Provide the (x, y) coordinate of the cell's center where the given text is located.  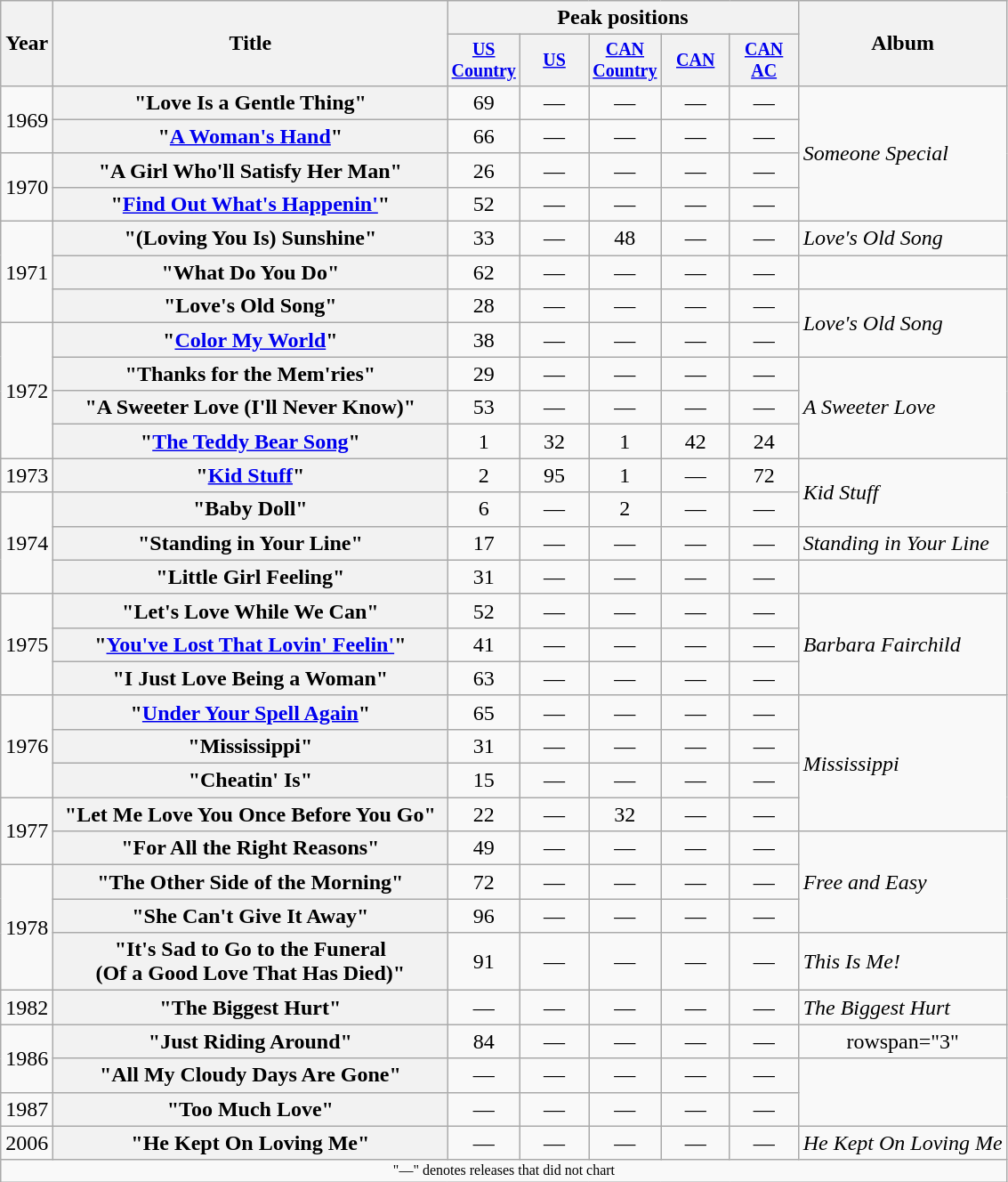
"Let Me Love You Once Before You Go" (251, 814)
He Kept On Loving Me (902, 1143)
Album (902, 44)
1972 (27, 391)
US Country (484, 61)
62 (484, 272)
"Mississippi" (251, 746)
28 (484, 306)
"The Other Side of the Morning" (251, 882)
48 (625, 239)
65 (484, 712)
Barbara Fairchild (902, 644)
"Love's Old Song" (251, 306)
US (555, 61)
CAN (696, 61)
1986 (27, 1058)
CAN AC (763, 61)
Peak positions (623, 18)
"I Just Love Being a Woman" (251, 678)
"Let's Love While We Can" (251, 611)
53 (484, 408)
15 (484, 781)
"For All the Right Reasons" (251, 848)
CAN Country (625, 61)
"A Sweeter Love (I'll Never Know)" (251, 408)
"Color My World" (251, 340)
1973 (27, 475)
1977 (27, 831)
63 (484, 678)
Title (251, 44)
6 (484, 509)
96 (484, 916)
"Kid Stuff" (251, 475)
24 (763, 441)
"You've Lost That Lovin' Feelin'" (251, 644)
95 (555, 475)
"Little Girl Feeling" (251, 577)
"A Girl Who'll Satisfy Her Man" (251, 170)
Standing in Your Line (902, 543)
"He Kept On Loving Me" (251, 1143)
84 (484, 1041)
"It's Sad to Go to the Funeral(Of a Good Love That Has Died)" (251, 961)
"A Woman's Hand" (251, 136)
"Under Your Spell Again" (251, 712)
66 (484, 136)
Year (27, 44)
1976 (27, 746)
69 (484, 102)
The Biggest Hurt (902, 1008)
"Love Is a Gentle Thing" (251, 102)
22 (484, 814)
91 (484, 961)
"Find Out What's Happenin'" (251, 204)
"Just Riding Around" (251, 1041)
49 (484, 848)
1975 (27, 644)
"Thanks for the Mem'ries" (251, 374)
33 (484, 239)
"She Can't Give It Away" (251, 916)
1978 (27, 927)
17 (484, 543)
"(Loving You Is) Sunshine" (251, 239)
Mississippi (902, 763)
41 (484, 644)
Kid Stuff (902, 492)
"All My Cloudy Days Are Gone" (251, 1075)
42 (696, 441)
"Too Much Love" (251, 1109)
38 (484, 340)
1970 (27, 187)
"The Teddy Bear Song" (251, 441)
"The Biggest Hurt" (251, 1008)
1982 (27, 1008)
"Standing in Your Line" (251, 543)
Free and Easy (902, 882)
1971 (27, 272)
"What Do You Do" (251, 272)
1987 (27, 1109)
29 (484, 374)
26 (484, 170)
1969 (27, 119)
A Sweeter Love (902, 408)
Someone Special (902, 153)
2006 (27, 1143)
"Cheatin' Is" (251, 781)
"—" denotes releases that did not chart (504, 1170)
"Baby Doll" (251, 509)
This Is Me! (902, 961)
1974 (27, 543)
rowspan="3" (902, 1041)
